Determine the [x, y] coordinate at the center of the cell enclosing the given text.  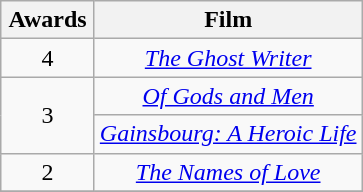
The Ghost Writer [228, 58]
The Names of Love [228, 172]
4 [48, 58]
Gainsbourg: A Heroic Life [228, 134]
Of Gods and Men [228, 96]
2 [48, 172]
Awards [48, 20]
3 [48, 115]
Film [228, 20]
